Detect which cell encompasses the target text, then output its [X, Y] center coordinate. 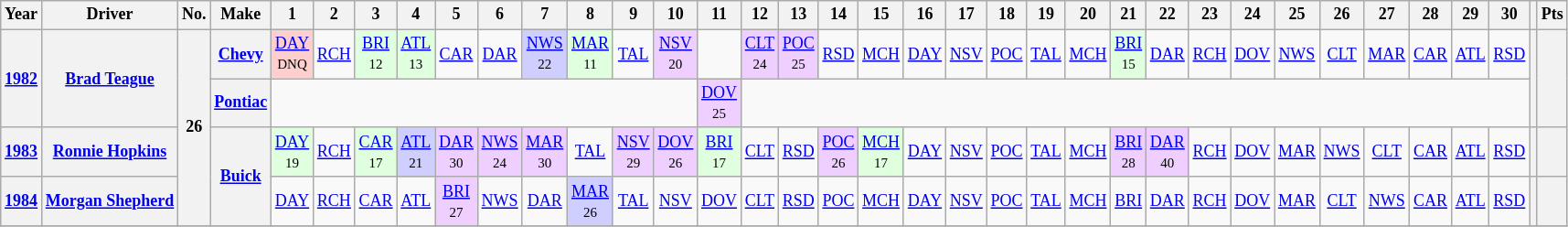
19 [1046, 15]
POC26 [838, 152]
28 [1431, 15]
BRI12 [376, 54]
Pontiac [241, 103]
Make [241, 15]
29 [1470, 15]
14 [838, 15]
MAR30 [545, 152]
13 [798, 15]
8 [591, 15]
ATL13 [416, 54]
BRI17 [720, 152]
23 [1210, 15]
3 [376, 15]
NSV29 [633, 152]
NWS22 [545, 54]
CLT24 [759, 54]
MAR26 [591, 201]
2 [335, 15]
DOV25 [720, 103]
Ronnie Hopkins [110, 152]
5 [457, 15]
DAY19 [292, 152]
MAR11 [591, 54]
Driver [110, 15]
BRI [1128, 201]
Buick [241, 176]
POC25 [798, 54]
MCH17 [881, 152]
DAR40 [1167, 152]
CAR17 [376, 152]
15 [881, 15]
NWS24 [499, 152]
12 [759, 15]
1983 [22, 152]
BRI27 [457, 201]
Chevy [241, 54]
11 [720, 15]
30 [1509, 15]
1 [292, 15]
BRI28 [1128, 152]
18 [1007, 15]
9 [633, 15]
ATL21 [416, 152]
Year [22, 15]
DOV26 [676, 152]
No. [194, 15]
20 [1088, 15]
NSV20 [676, 54]
Morgan Shepherd [110, 201]
22 [1167, 15]
DAYDNQ [292, 54]
16 [924, 15]
6 [499, 15]
7 [545, 15]
4 [416, 15]
DAR30 [457, 152]
1982 [22, 79]
Brad Teague [110, 79]
27 [1387, 15]
1984 [22, 201]
25 [1297, 15]
Pts [1552, 15]
21 [1128, 15]
10 [676, 15]
24 [1253, 15]
17 [965, 15]
BRI15 [1128, 54]
